Capture the cell that displays the provided text and extract its (x, y) central coordinate. 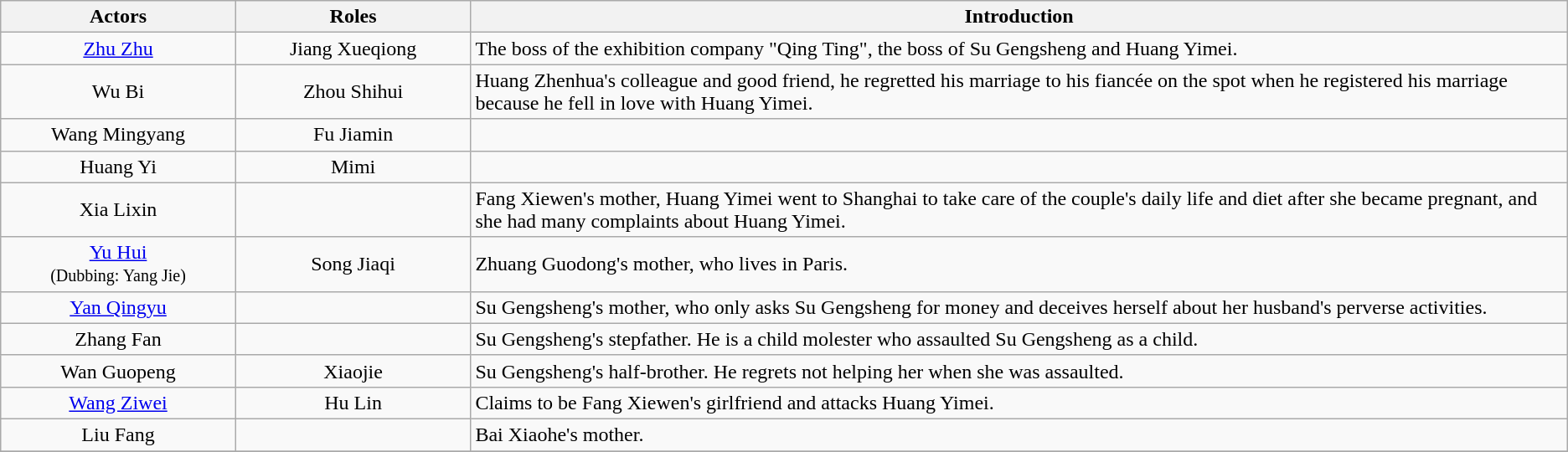
The boss of the exhibition company "Qing Ting", the boss of Su Gengsheng and Huang Yimei. (1019, 49)
Hu Lin (353, 403)
Claims to be Fang Xiewen's girlfriend and attacks Huang Yimei. (1019, 403)
Mimi (353, 167)
Su Gengsheng's stepfather. He is a child molester who assaulted Su Gengsheng as a child. (1019, 339)
Zhang Fan (119, 339)
Liu Fang (119, 434)
Introduction (1019, 17)
Wang Mingyang (119, 135)
Zhu Zhu (119, 49)
Roles (353, 17)
Yan Qingyu (119, 307)
Bai Xiaohe's mother. (1019, 434)
Fu Jiamin (353, 135)
Wan Guopeng (119, 371)
Wang Ziwei (119, 403)
Zhou Shihui (353, 92)
Wu Bi (119, 92)
Yu Hui(Dubbing: Yang Jie) (119, 265)
Zhuang Guodong's mother, who lives in Paris. (1019, 265)
Su Gengsheng's mother, who only asks Su Gengsheng for money and deceives herself about her husband's perverse activities. (1019, 307)
Song Jiaqi (353, 265)
Huang Yi (119, 167)
Su Gengsheng's half-brother. He regrets not helping her when she was assaulted. (1019, 371)
Jiang Xueqiong (353, 49)
Xia Lixin (119, 209)
Actors (119, 17)
Xiaojie (353, 371)
